For the text-containing cell, return its midpoint in [x, y] coordinate format. 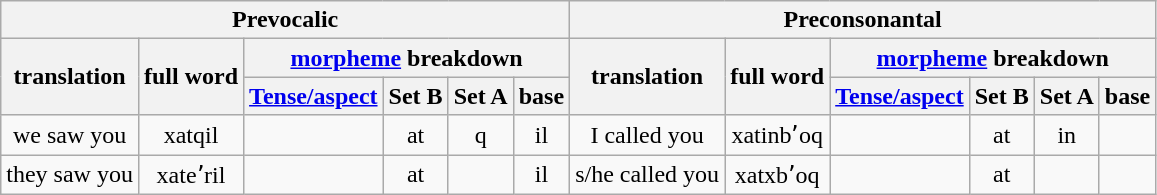
s/he called you [648, 174]
I called you [648, 135]
in [1066, 135]
Preconsonantal [863, 20]
xatinbʼoq [778, 135]
xateʼril [190, 174]
xatxbʼoq [778, 174]
q [480, 135]
we saw you [70, 135]
xatqil [190, 135]
they saw you [70, 174]
Prevocalic [286, 20]
